Extract the (x, y) coordinate from the center of the cell holding the provided text.  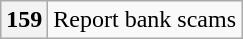
Report bank scams (145, 20)
159 (24, 20)
